Return the [X, Y] coordinate for the center point of the cell that contains the specified text.  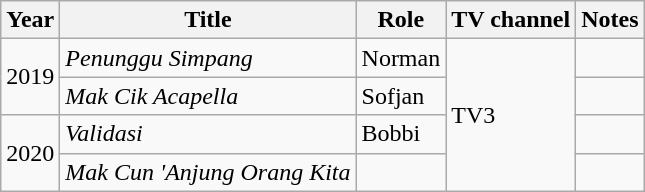
Year [30, 20]
TV channel [511, 20]
Validasi [208, 134]
Mak Cik Acapella [208, 96]
Penunggu Simpang [208, 58]
2019 [30, 77]
Bobbi [401, 134]
Norman [401, 58]
Mak Cun 'Anjung Orang Kita [208, 172]
Sofjan [401, 96]
Role [401, 20]
Title [208, 20]
TV3 [511, 115]
Notes [610, 20]
2020 [30, 153]
